Locate the cell with the specified text and output its (x, y) center coordinate. 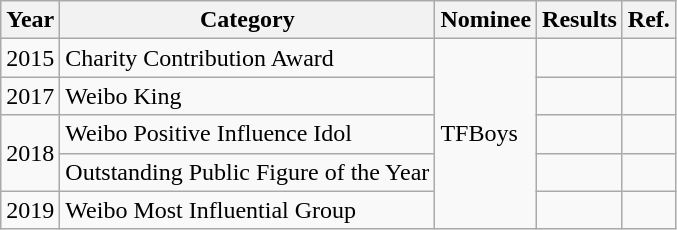
Outstanding Public Figure of the Year (248, 172)
2015 (30, 58)
Results (580, 20)
2019 (30, 210)
2017 (30, 96)
Ref. (648, 20)
Nominee (486, 20)
Weibo King (248, 96)
Weibo Positive Influence Idol (248, 134)
TFBoys (486, 134)
2018 (30, 153)
Year (30, 20)
Weibo Most Influential Group (248, 210)
Charity Contribution Award (248, 58)
Category (248, 20)
